Find where the given text appears and provide that cell's center as (x, y) coordinate. 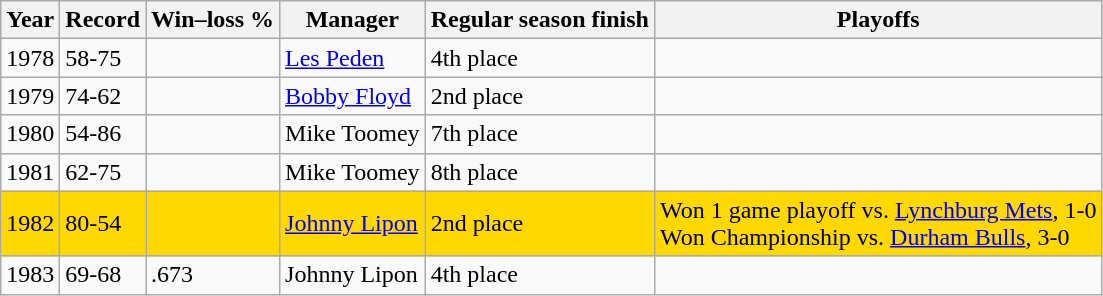
.673 (213, 275)
1982 (30, 224)
1980 (30, 134)
1983 (30, 275)
58-75 (103, 58)
Win–loss % (213, 20)
7th place (540, 134)
1978 (30, 58)
1981 (30, 172)
54-86 (103, 134)
62-75 (103, 172)
Won 1 game playoff vs. Lynchburg Mets, 1-0Won Championship vs. Durham Bulls, 3-0 (878, 224)
80-54 (103, 224)
Regular season finish (540, 20)
69-68 (103, 275)
Year (30, 20)
Les Peden (353, 58)
8th place (540, 172)
Playoffs (878, 20)
Manager (353, 20)
1979 (30, 96)
Record (103, 20)
74-62 (103, 96)
Bobby Floyd (353, 96)
